Return the (x, y) coordinate for the center point of the cell that contains the specified text.  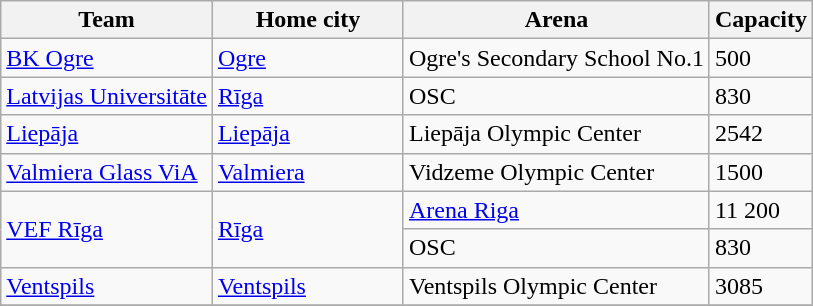
Team (107, 20)
Liepāja Olympic Center (556, 134)
500 (760, 58)
Capacity (760, 20)
1500 (760, 172)
11 200 (760, 210)
Valmiera (308, 172)
VEF Rīga (107, 229)
Home city (308, 20)
Latvijas Universitāte (107, 96)
Arena Riga (556, 210)
BK Ogre (107, 58)
Valmiera Glass ViA (107, 172)
Ogre's Secondary School No.1 (556, 58)
Ogre (308, 58)
3085 (760, 286)
Vidzeme Olympic Center (556, 172)
2542 (760, 134)
Ventspils Olympic Center (556, 286)
Arena (556, 20)
